Extract the [x, y] coordinate from the center of the cell holding the provided text.  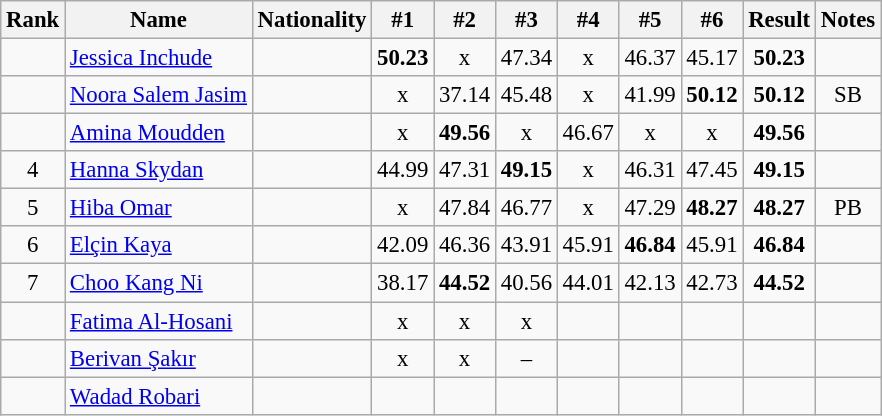
Hiba Omar [159, 208]
45.17 [712, 58]
#3 [526, 20]
42.73 [712, 283]
Name [159, 20]
6 [33, 245]
#2 [465, 20]
43.91 [526, 245]
#5 [650, 20]
46.77 [526, 208]
Result [780, 20]
Notes [848, 20]
#6 [712, 20]
46.37 [650, 58]
41.99 [650, 95]
5 [33, 208]
4 [33, 170]
46.31 [650, 170]
44.01 [588, 283]
47.45 [712, 170]
Nationality [312, 20]
Berivan Şakır [159, 358]
47.84 [465, 208]
42.09 [403, 245]
46.67 [588, 133]
PB [848, 208]
47.31 [465, 170]
42.13 [650, 283]
40.56 [526, 283]
46.36 [465, 245]
47.34 [526, 58]
Noora Salem Jasim [159, 95]
Elçin Kaya [159, 245]
#4 [588, 20]
Rank [33, 20]
– [526, 358]
7 [33, 283]
Amina Moudden [159, 133]
44.99 [403, 170]
Jessica Inchude [159, 58]
Wadad Robari [159, 396]
47.29 [650, 208]
45.48 [526, 95]
Hanna Skydan [159, 170]
Choo Kang Ni [159, 283]
Fatima Al-Hosani [159, 321]
SB [848, 95]
38.17 [403, 283]
37.14 [465, 95]
#1 [403, 20]
